Return [X, Y] of the center of cell containing provided text 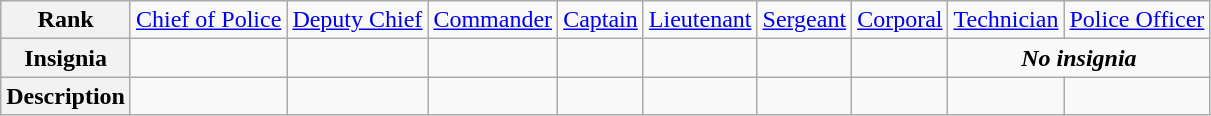
Description [66, 96]
Deputy Chief [358, 20]
Commander [493, 20]
No insignia [1079, 58]
Captain [601, 20]
Insignia [66, 58]
Rank [66, 20]
Chief of Police [208, 20]
Lieutenant [700, 20]
Corporal [900, 20]
Sergeant [804, 20]
Technician [1006, 20]
Police Officer [1137, 20]
